Output the [x, y] coordinate of the center of the cell containing the given text.  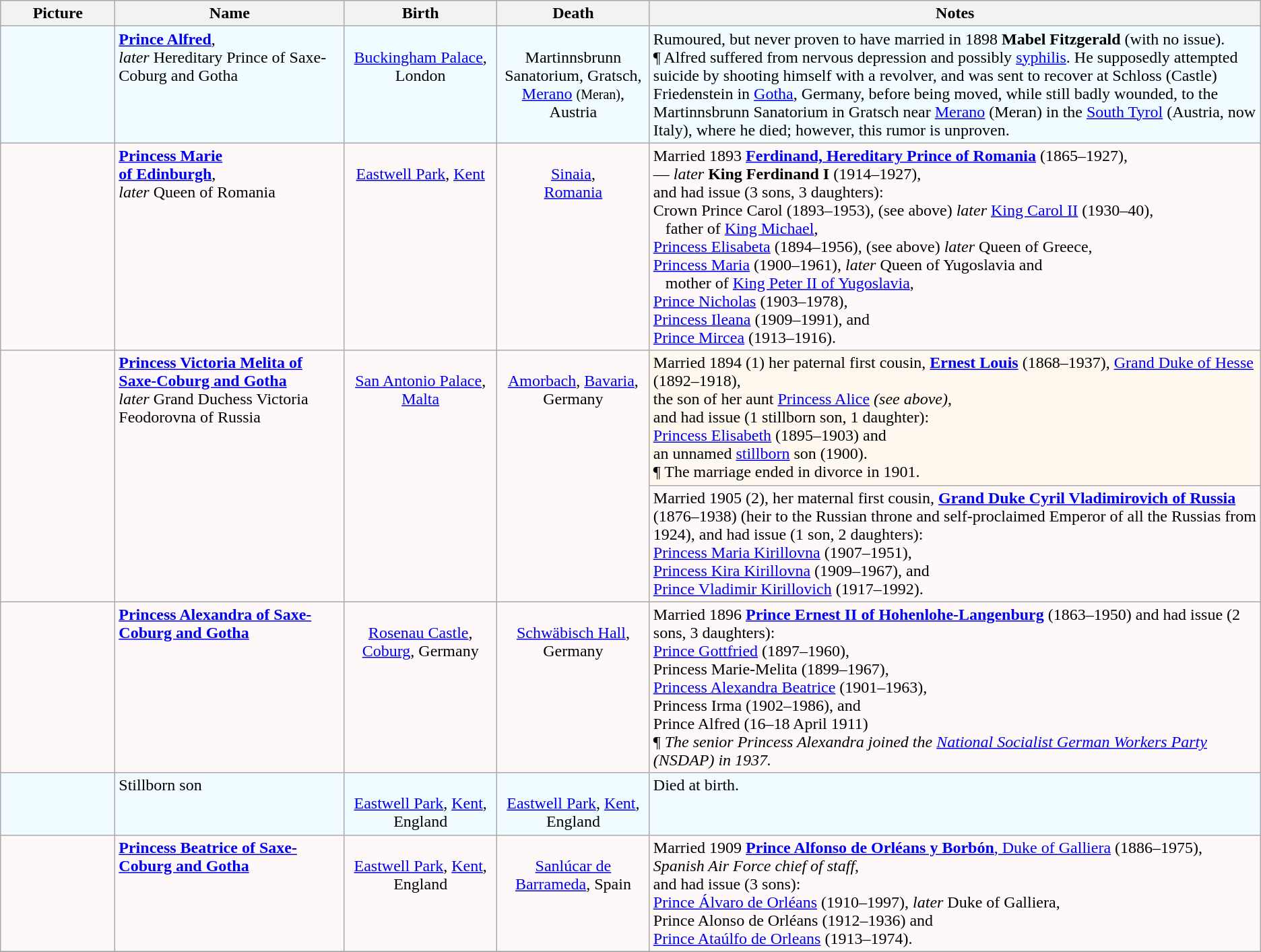
Princess Victoria Melita of Saxe-Coburg and Gothalater Grand Duchess Victoria Feodorovna of Russia [230, 476]
Rosenau Castle, Coburg, Germany [420, 687]
Schwäbisch Hall, Germany [574, 687]
Princess Marie of Edinburgh, later Queen of Romania [230, 247]
Died at birth. [955, 804]
Sanlúcar de Barrameda, Spain [574, 893]
Amorbach, Bavaria, Germany [574, 476]
Martinnsbrunn Sanatorium, Gratsch, Merano (Meran), Austria [574, 85]
Eastwell Park, Kent [420, 247]
Prince Alfred,later Hereditary Prince of Saxe-Coburg and Gotha [230, 85]
Birth [420, 13]
San Antonio Palace, Malta [420, 476]
Picture [58, 13]
Princess Beatrice of Saxe-Coburg and Gotha [230, 893]
Princess Alexandra of Saxe-Coburg and Gotha [230, 687]
Sinaia, Romania [574, 247]
Buckingham Palace, London [420, 85]
Death [574, 13]
Notes [955, 13]
Name [230, 13]
Stillborn son [230, 804]
